Capture the cell that displays the provided text and extract its [X, Y] central coordinate. 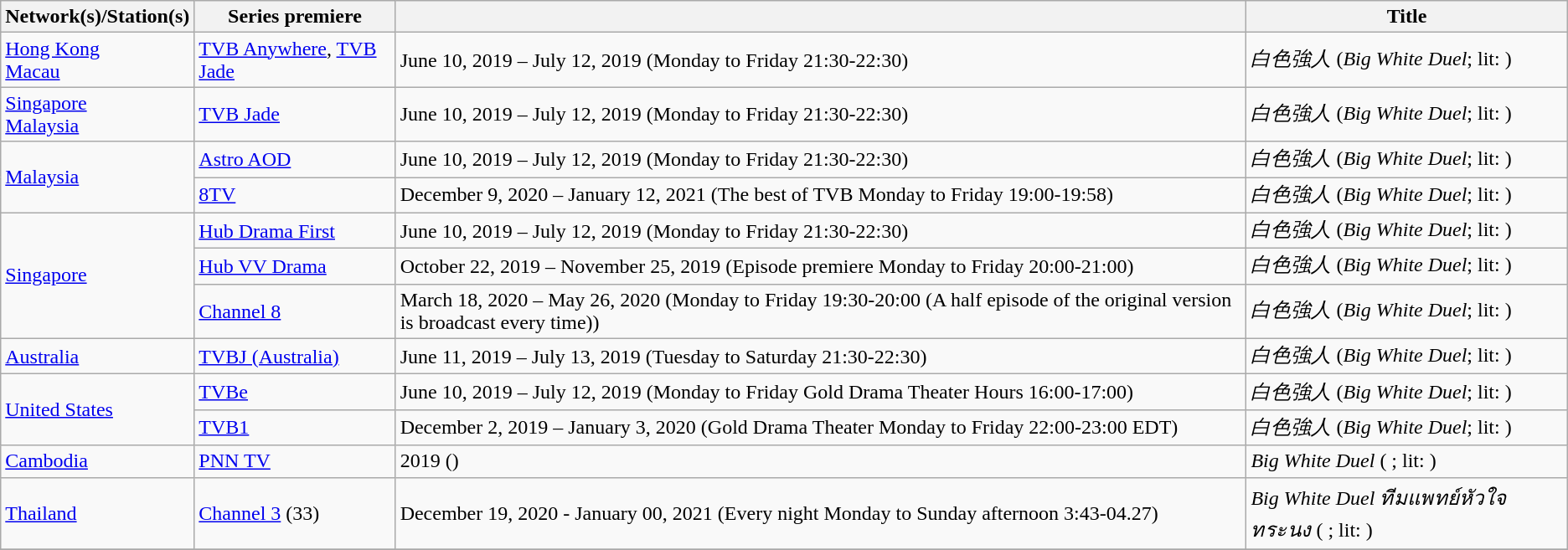
Hub Drama First [295, 231]
2019 () [821, 461]
Network(s)/Station(s) [97, 17]
Hub VV Drama [295, 266]
December 9, 2020 – January 12, 2021 (The best of TVB Monday to Friday 19:00-19:58) [821, 196]
United States [97, 410]
Hong Kong Macau [97, 60]
June 11, 2019 – July 13, 2019 (Tuesday to Saturday 21:30-22:30) [821, 357]
TVBe [295, 392]
Channel 8 [295, 311]
TVB Jade [295, 114]
June 10, 2019 – July 12, 2019 (Monday to Friday Gold Drama Theater Hours 16:00-17:00) [821, 392]
Singapore [97, 275]
Astro AOD [295, 159]
TVB Anywhere, TVB Jade [295, 60]
Thailand [97, 513]
TVB1 [295, 427]
TVBJ (Australia) [295, 357]
Malaysia [97, 177]
Cambodia [97, 461]
Big White Duel ( ; lit: ) [1407, 461]
Channel 3 (33) [295, 513]
Series premiere [295, 17]
8TV [295, 196]
October 22, 2019 – November 25, 2019 (Episode premiere Monday to Friday 20:00-21:00) [821, 266]
December 19, 2020 - January 00, 2021 (Every night Monday to Sunday afternoon 3:43-04.27) [821, 513]
PNN TV [295, 461]
Big White Duel ทีมแพทย์หัวใจทระนง ( ; lit: ) [1407, 513]
Singapore Malaysia [97, 114]
December 2, 2019 – January 3, 2020 (Gold Drama Theater Monday to Friday 22:00-23:00 EDT) [821, 427]
Australia [97, 357]
Title [1407, 17]
March 18, 2020 – May 26, 2020 (Monday to Friday 19:30-20:00 (A half episode of the original version is broadcast every time)) [821, 311]
